Output the (X, Y) coordinate of the center of the cell containing the given text.  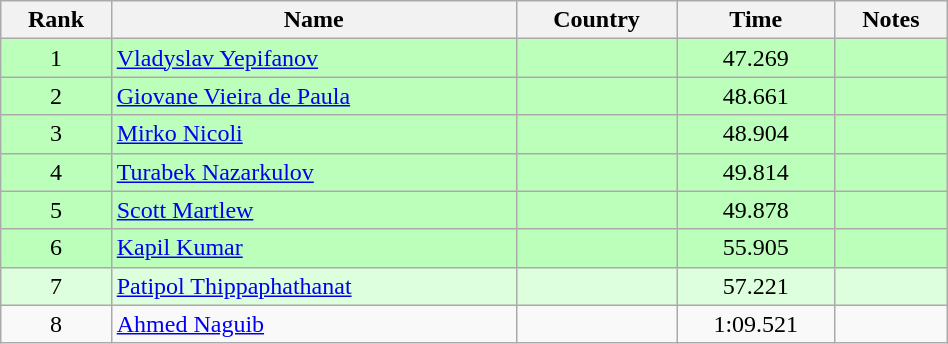
Name (314, 20)
Turabek Nazarkulov (314, 172)
Scott Martlew (314, 210)
4 (56, 172)
47.269 (756, 58)
Notes (892, 20)
1:09.521 (756, 324)
Patipol Thippaphathanat (314, 286)
7 (56, 286)
Country (596, 20)
49.878 (756, 210)
8 (56, 324)
1 (56, 58)
5 (56, 210)
3 (56, 134)
2 (56, 96)
Vladyslav Yepifanov (314, 58)
48.904 (756, 134)
Rank (56, 20)
57.221 (756, 286)
55.905 (756, 248)
Mirko Nicoli (314, 134)
49.814 (756, 172)
Kapil Kumar (314, 248)
Giovane Vieira de Paula (314, 96)
Ahmed Naguib (314, 324)
48.661 (756, 96)
Time (756, 20)
6 (56, 248)
